Return [x, y] of the center of cell containing provided text 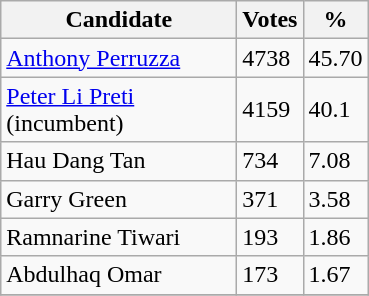
Abdulhaq Omar [119, 275]
Votes [270, 20]
40.1 [336, 110]
193 [270, 237]
734 [270, 161]
4738 [270, 58]
4159 [270, 110]
Garry Green [119, 199]
45.70 [336, 58]
3.58 [336, 199]
% [336, 20]
Peter Li Preti (incumbent) [119, 110]
Ramnarine Tiwari [119, 237]
1.86 [336, 237]
7.08 [336, 161]
173 [270, 275]
Candidate [119, 20]
371 [270, 199]
Anthony Perruzza [119, 58]
1.67 [336, 275]
Hau Dang Tan [119, 161]
